Determine the (X, Y) coordinate at the center of the cell enclosing the given text.  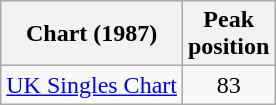
Peakposition (228, 34)
Chart (1987) (92, 34)
83 (228, 85)
UK Singles Chart (92, 85)
